Scan for the cell matching the given text and deliver its (x, y) coordinate at center. 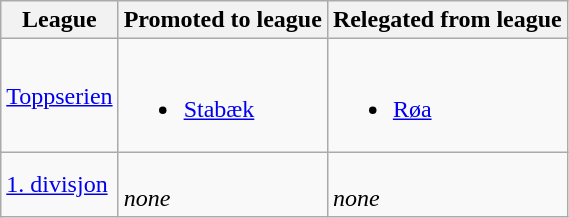
Røa (447, 96)
Stabæk (222, 96)
Relegated from league (447, 20)
Promoted to league (222, 20)
1. divisjon (60, 184)
Toppserien (60, 96)
League (60, 20)
